Find where the given text appears and provide that cell's center as (X, Y) coordinate. 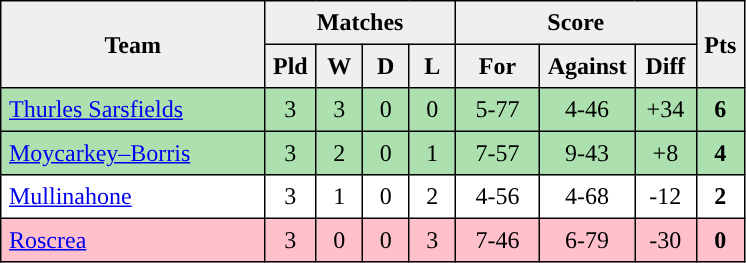
Mullinahone (133, 197)
4-56 (497, 197)
4-46 (586, 110)
+8 (666, 153)
6-79 (586, 240)
6 (720, 110)
Thurles Sarsfields (133, 110)
Roscrea (133, 240)
D (385, 66)
+34 (666, 110)
Diff (666, 66)
5-77 (497, 110)
Team (133, 44)
W (339, 66)
L (432, 66)
Pts (720, 44)
7-57 (497, 153)
Matches (360, 23)
7-46 (497, 240)
4 (720, 153)
4-68 (586, 197)
For (497, 66)
Score (576, 23)
-30 (666, 240)
Pld (290, 66)
Moycarkey–Borris (133, 153)
Against (586, 66)
-12 (666, 197)
9-43 (586, 153)
